Locate the cell with the specified text and output its (X, Y) center coordinate. 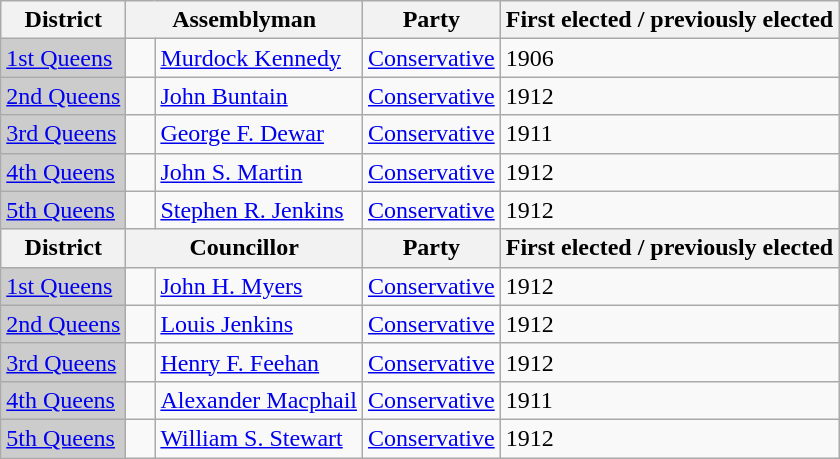
John S. Martin (259, 172)
Murdock Kennedy (259, 58)
1906 (670, 58)
Assemblyman (244, 20)
Councillor (244, 248)
Stephen R. Jenkins (259, 210)
Louis Jenkins (259, 324)
Henry F. Feehan (259, 362)
George F. Dewar (259, 134)
John H. Myers (259, 286)
William S. Stewart (259, 438)
Alexander Macphail (259, 400)
John Buntain (259, 96)
